Determine the [x, y] coordinate at the center of the cell enclosing the given text.  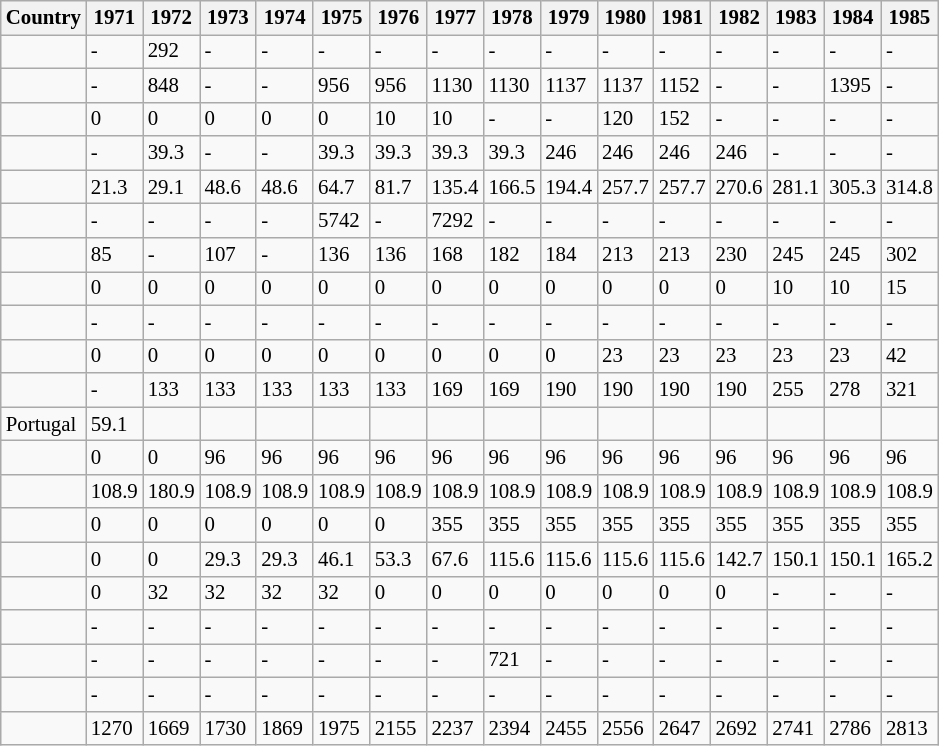
182 [512, 255]
2647 [682, 728]
64.7 [342, 187]
1270 [114, 728]
184 [568, 255]
2813 [910, 728]
152 [682, 119]
1869 [284, 728]
1152 [682, 85]
59.1 [114, 424]
230 [740, 255]
1976 [398, 18]
278 [852, 390]
15 [910, 288]
142.7 [740, 559]
1973 [228, 18]
321 [910, 390]
2237 [456, 728]
Portugal [44, 424]
2692 [740, 728]
2741 [796, 728]
2786 [852, 728]
165.2 [910, 559]
29.1 [172, 187]
168 [456, 255]
314.8 [910, 187]
1980 [626, 18]
302 [910, 255]
1730 [228, 728]
7292 [456, 221]
1971 [114, 18]
721 [512, 661]
1974 [284, 18]
1979 [568, 18]
5742 [342, 221]
1983 [796, 18]
1977 [456, 18]
2155 [398, 728]
1669 [172, 728]
1395 [852, 85]
1981 [682, 18]
135.4 [456, 187]
42 [910, 356]
53.3 [398, 559]
21.3 [114, 187]
270.6 [740, 187]
194.4 [568, 187]
46.1 [342, 559]
848 [172, 85]
2556 [626, 728]
1984 [852, 18]
85 [114, 255]
255 [796, 390]
1978 [512, 18]
Country [44, 18]
281.1 [796, 187]
180.9 [172, 491]
81.7 [398, 187]
107 [228, 255]
305.3 [852, 187]
1972 [172, 18]
292 [172, 51]
1982 [740, 18]
1985 [910, 18]
2394 [512, 728]
166.5 [512, 187]
2455 [568, 728]
67.6 [456, 559]
120 [626, 119]
